Return the [x, y] coordinate for the center point of the cell that contains the specified text.  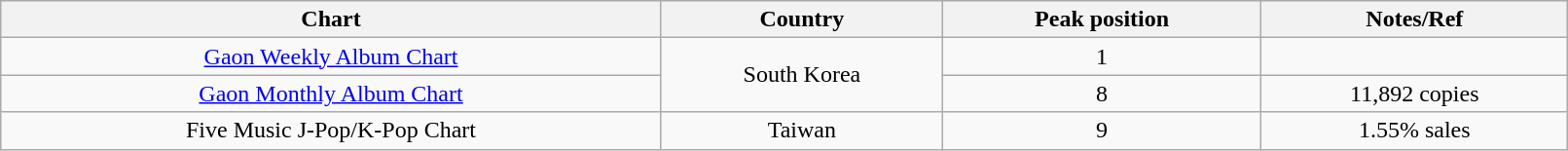
Gaon Weekly Album Chart [331, 57]
Chart [331, 19]
Five Music J-Pop/K-Pop Chart [331, 131]
South Korea [802, 75]
1 [1102, 57]
Notes/Ref [1415, 19]
Country [802, 19]
Gaon Monthly Album Chart [331, 94]
Peak position [1102, 19]
9 [1102, 131]
Taiwan [802, 131]
11,892 copies [1415, 94]
8 [1102, 94]
1.55% sales [1415, 131]
